Output the [x, y] coordinate of the center of the cell containing the given text.  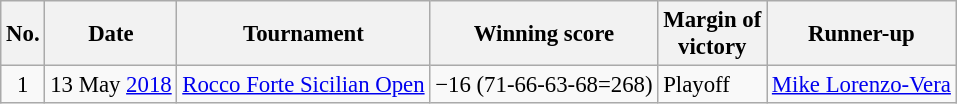
Rocco Forte Sicilian Open [304, 85]
Playoff [712, 85]
13 May 2018 [111, 85]
Margin ofvictory [712, 34]
Runner-up [862, 34]
−16 (71-66-63-68=268) [544, 85]
Winning score [544, 34]
Date [111, 34]
Tournament [304, 34]
1 [23, 85]
No. [23, 34]
Mike Lorenzo-Vera [862, 85]
